Search for the cell housing the specified text and yield its [X, Y] center coordinate. 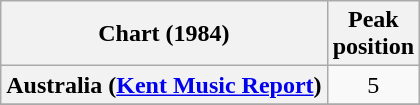
5 [373, 85]
Chart (1984) [164, 34]
Peakposition [373, 34]
Australia (Kent Music Report) [164, 85]
